Detect which cell encompasses the target text, then output its (X, Y) center coordinate. 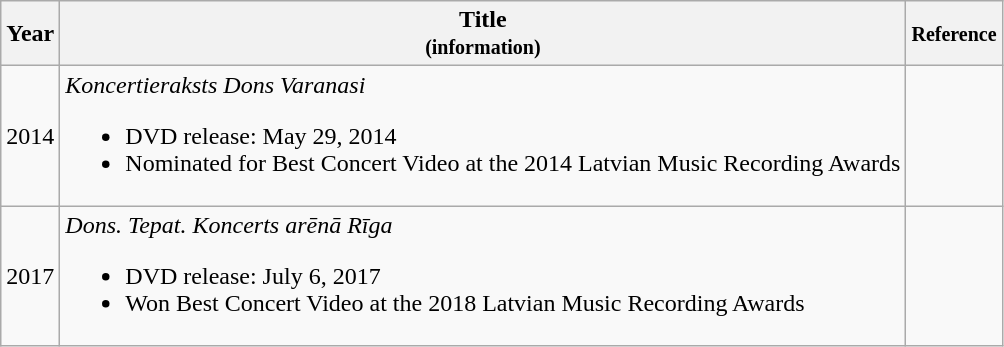
Title(information) (483, 34)
2017 (30, 276)
Koncertieraksts Dons VaranasiDVD release: May 29, 2014Nominated for Best Concert Video at the 2014 Latvian Music Recording Awards (483, 136)
Year (30, 34)
Reference (954, 34)
Dons. Tepat. Koncerts arēnā RīgaDVD release: July 6, 2017Won Best Concert Video at the 2018 Latvian Music Recording Awards (483, 276)
2014 (30, 136)
